Detect which cell encompasses the target text, then output its (X, Y) center coordinate. 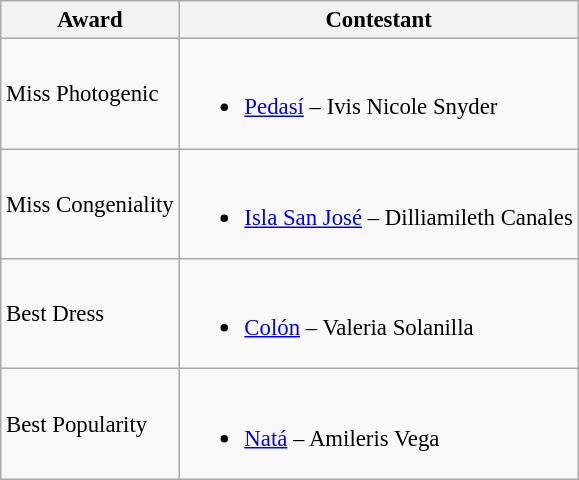
Best Popularity (90, 424)
Colón – Valeria Solanilla (378, 314)
Contestant (378, 20)
Pedasí – Ivis Nicole Snyder (378, 94)
Isla San José – Dilliamileth Canales (378, 204)
Award (90, 20)
Miss Photogenic (90, 94)
Miss Congeniality (90, 204)
Natá – Amileris Vega (378, 424)
Best Dress (90, 314)
